Extract the [X, Y] coordinate from the center of the cell holding the provided text.  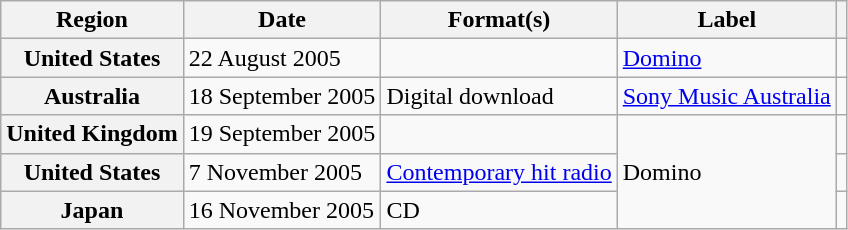
United Kingdom [92, 134]
Date [282, 20]
Australia [92, 96]
19 September 2005 [282, 134]
18 September 2005 [282, 96]
Digital download [499, 96]
Japan [92, 210]
Sony Music Australia [726, 96]
16 November 2005 [282, 210]
7 November 2005 [282, 172]
Label [726, 20]
Format(s) [499, 20]
CD [499, 210]
22 August 2005 [282, 58]
Contemporary hit radio [499, 172]
Region [92, 20]
